Provide the (x, y) coordinate of the cell's center where the given text is located.  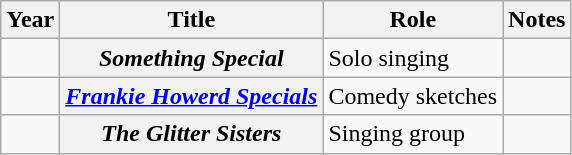
Solo singing (413, 58)
Comedy sketches (413, 96)
Frankie Howerd Specials (192, 96)
Role (413, 20)
The Glitter Sisters (192, 134)
Singing group (413, 134)
Notes (537, 20)
Something Special (192, 58)
Year (30, 20)
Title (192, 20)
